Provide the (x, y) coordinate of the cell's center where the given text is located.  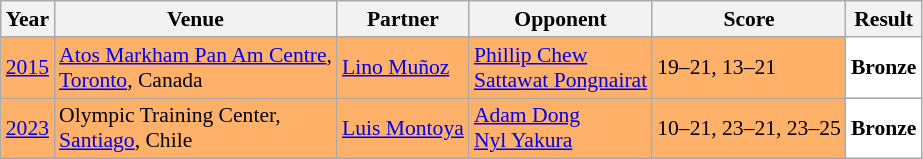
Venue (196, 19)
Partner (403, 19)
Atos Markham Pan Am Centre,Toronto, Canada (196, 68)
Olympic Training Center,Santiago, Chile (196, 128)
Lino Muñoz (403, 68)
2023 (28, 128)
Opponent (560, 19)
Result (884, 19)
Adam Dong Nyl Yakura (560, 128)
Luis Montoya (403, 128)
Phillip Chew Sattawat Pongnairat (560, 68)
2015 (28, 68)
Score (749, 19)
19–21, 13–21 (749, 68)
Year (28, 19)
10–21, 23–21, 23–25 (749, 128)
